Output the (x, y) coordinate of the center of the cell containing the given text.  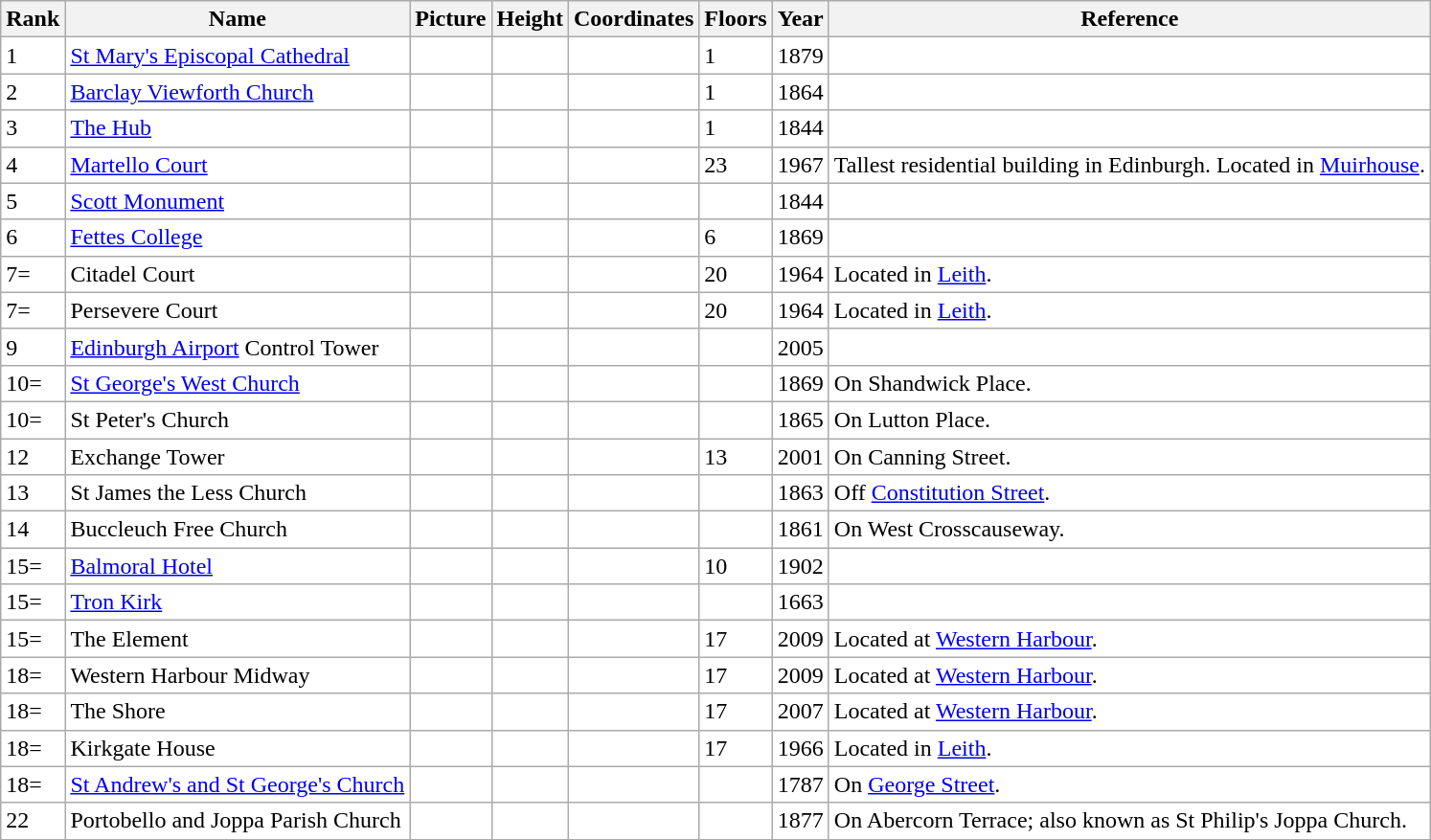
Off Constitution Street. (1129, 493)
2007 (801, 712)
2 (33, 92)
1865 (801, 420)
On West Crosscauseway. (1129, 530)
9 (33, 347)
1861 (801, 530)
Exchange Tower (238, 457)
1663 (801, 602)
St George's West Church (238, 383)
Reference (1129, 19)
14 (33, 530)
Barclay Viewforth Church (238, 92)
2001 (801, 457)
2005 (801, 347)
St Mary's Episcopal Cathedral (238, 56)
3 (33, 128)
Year (801, 19)
Tron Kirk (238, 602)
1864 (801, 92)
Rank (33, 19)
Persevere Court (238, 310)
10 (736, 566)
St James the Less Church (238, 493)
On George Street. (1129, 784)
On Shandwick Place. (1129, 383)
Citadel Court (238, 274)
Kirkgate House (238, 748)
1967 (801, 165)
Balmoral Hotel (238, 566)
1902 (801, 566)
Western Harbour Midway (238, 675)
Buccleuch Free Church (238, 530)
Portobello and Joppa Parish Church (238, 821)
1966 (801, 748)
St Andrew's and St George's Church (238, 784)
5 (33, 201)
The Element (238, 639)
1863 (801, 493)
On Lutton Place. (1129, 420)
22 (33, 821)
Martello Court (238, 165)
Floors (736, 19)
Coordinates (633, 19)
Name (238, 19)
4 (33, 165)
Fettes College (238, 238)
The Shore (238, 712)
Picture (450, 19)
St Peter's Church (238, 420)
1879 (801, 56)
12 (33, 457)
The Hub (238, 128)
Scott Monument (238, 201)
Tallest residential building in Edinburgh. Located in Muirhouse. (1129, 165)
Height (530, 19)
Edinburgh Airport Control Tower (238, 347)
On Canning Street. (1129, 457)
1877 (801, 821)
On Abercorn Terrace; also known as St Philip's Joppa Church. (1129, 821)
1787 (801, 784)
23 (736, 165)
